Capture the cell that displays the provided text and extract its [X, Y] central coordinate. 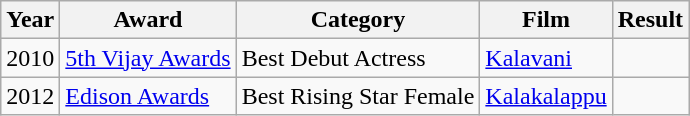
Category [358, 20]
Award [148, 20]
Kalavani [546, 58]
Kalakalappu [546, 96]
Result [650, 20]
2012 [30, 96]
Edison Awards [148, 96]
Year [30, 20]
2010 [30, 58]
Best Debut Actress [358, 58]
Film [546, 20]
Best Rising Star Female [358, 96]
5th Vijay Awards [148, 58]
